Scan for the cell matching the given text and deliver its [x, y] coordinate at center. 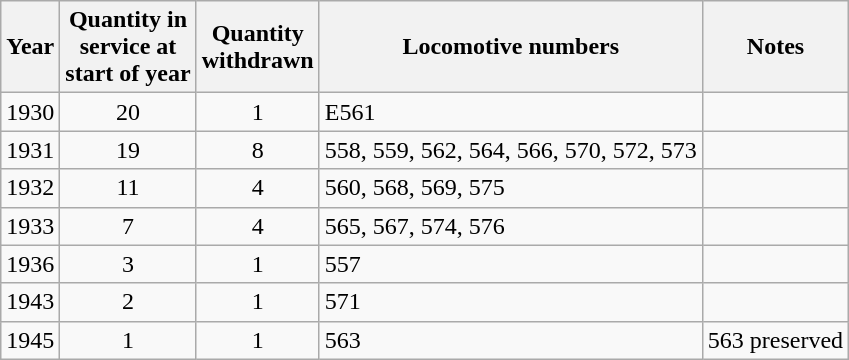
Year [30, 47]
1936 [30, 264]
1930 [30, 112]
565, 567, 574, 576 [510, 226]
Notes [775, 47]
1943 [30, 302]
2 [128, 302]
3 [128, 264]
558, 559, 562, 564, 566, 570, 572, 573 [510, 150]
Quantitywithdrawn [258, 47]
7 [128, 226]
1933 [30, 226]
E561 [510, 112]
563 preserved [775, 340]
1931 [30, 150]
1932 [30, 188]
571 [510, 302]
563 [510, 340]
Quantity inservice atstart of year [128, 47]
19 [128, 150]
20 [128, 112]
8 [258, 150]
1945 [30, 340]
560, 568, 569, 575 [510, 188]
557 [510, 264]
11 [128, 188]
Locomotive numbers [510, 47]
